Find where the given text appears and provide that cell's center as [x, y] coordinate. 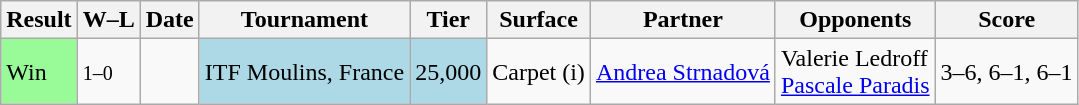
Result [39, 20]
Date [170, 20]
Andrea Strnadová [682, 72]
Surface [539, 20]
1–0 [108, 72]
Valerie Ledroff Pascale Paradis [855, 72]
Carpet (i) [539, 72]
Score [1006, 20]
Opponents [855, 20]
Win [39, 72]
Tier [448, 20]
Tournament [304, 20]
Partner [682, 20]
25,000 [448, 72]
3–6, 6–1, 6–1 [1006, 72]
ITF Moulins, France [304, 72]
W–L [108, 20]
